Identify which cell holds the provided text, then report its [X, Y] central coordinate. 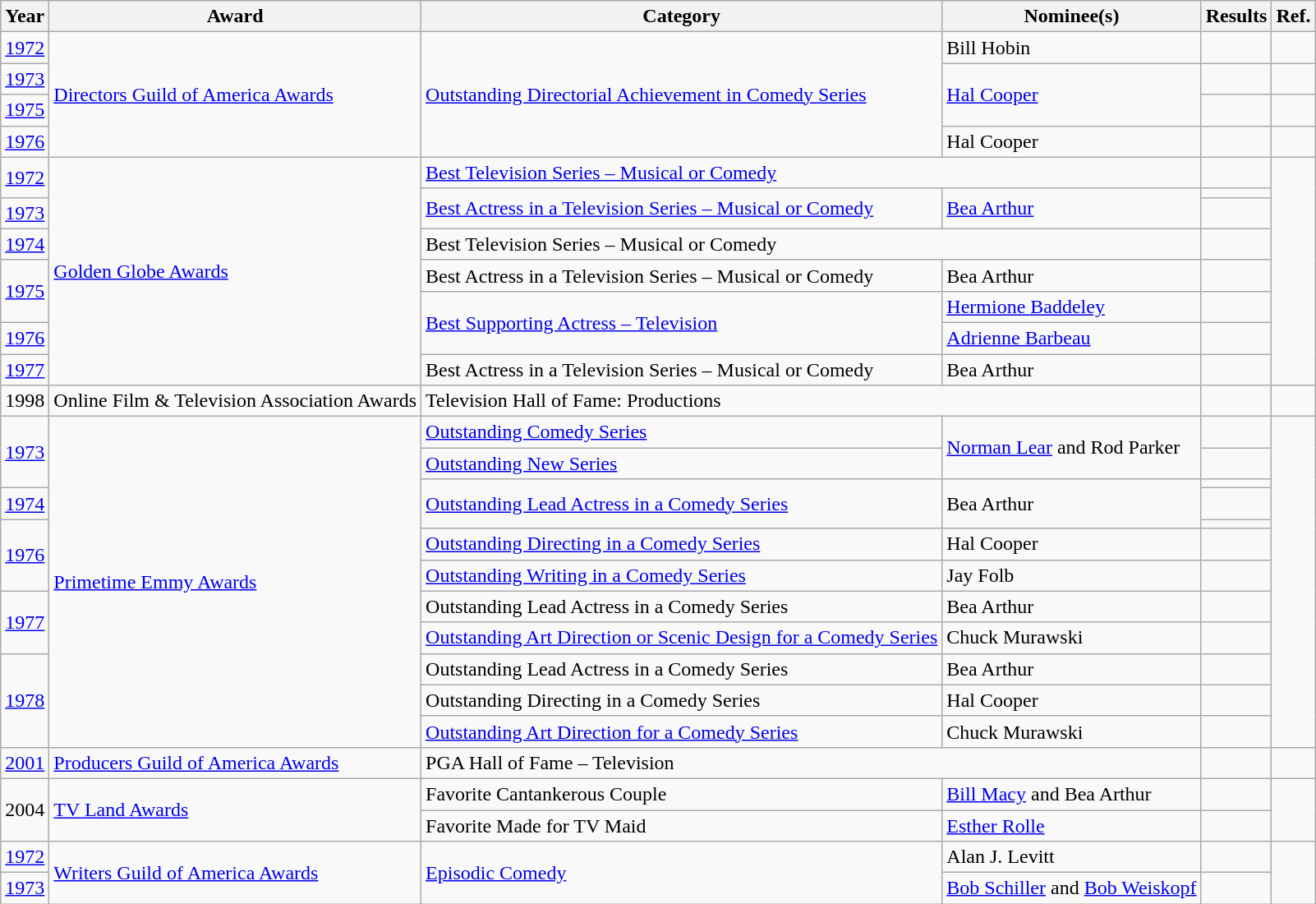
Online Film & Television Association Awards [235, 401]
Outstanding New Series [682, 464]
Hermione Baddeley [1071, 307]
Outstanding Directorial Achievement in Comedy Series [682, 95]
Bill Hobin [1071, 48]
2004 [25, 809]
Alan J. Levitt [1071, 857]
1998 [25, 401]
Year [25, 16]
1978 [25, 700]
Jay Folb [1071, 575]
Category [682, 16]
Best Supporting Actress – Television [682, 322]
Outstanding Comedy Series [682, 432]
Adrienne Barbeau [1071, 338]
PGA Hall of Fame – Television [812, 763]
Outstanding Art Direction for a Comedy Series [682, 731]
Ref. [1293, 16]
Writers Guild of America Awards [235, 873]
Producers Guild of America Awards [235, 763]
Directors Guild of America Awards [235, 95]
Award [235, 16]
2001 [25, 763]
Bob Schiller and Bob Weiskopf [1071, 888]
Episodic Comedy [682, 873]
Outstanding Writing in a Comedy Series [682, 575]
Favorite Made for TV Maid [682, 826]
Esther Rolle [1071, 826]
Golden Globe Awards [235, 271]
Primetime Emmy Awards [235, 582]
Favorite Cantankerous Couple [682, 794]
Nominee(s) [1071, 16]
Television Hall of Fame: Productions [812, 401]
Bill Macy and Bea Arthur [1071, 794]
Results [1236, 16]
Outstanding Art Direction or Scenic Design for a Comedy Series [682, 638]
Norman Lear and Rod Parker [1071, 448]
TV Land Awards [235, 809]
